Detect which cell encompasses the target text, then output its [x, y] center coordinate. 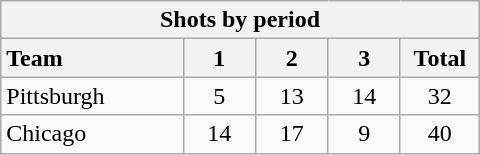
9 [364, 134]
32 [440, 96]
1 [219, 58]
40 [440, 134]
3 [364, 58]
Pittsburgh [92, 96]
17 [292, 134]
Team [92, 58]
2 [292, 58]
13 [292, 96]
Shots by period [240, 20]
Total [440, 58]
Chicago [92, 134]
5 [219, 96]
